Identify which cell holds the provided text, then report its (x, y) central coordinate. 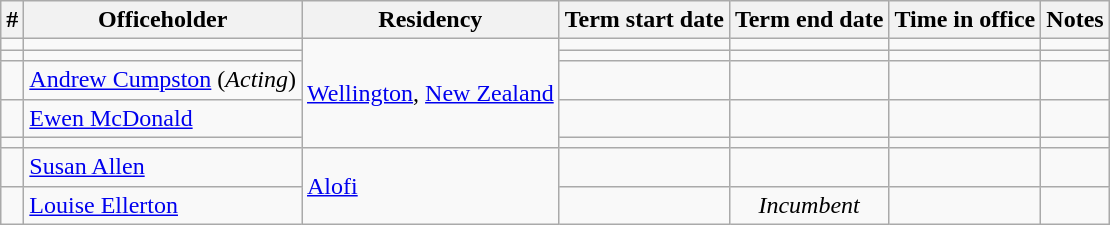
Andrew Cumpston (Acting) (163, 80)
Time in office (965, 20)
Louise Ellerton (163, 205)
# (12, 20)
Term start date (644, 20)
Incumbent (809, 205)
Ewen McDonald (163, 118)
Residency (431, 20)
Term end date (809, 20)
Officeholder (163, 20)
Susan Allen (163, 167)
Notes (1075, 20)
Alofi (431, 186)
Wellington, New Zealand (431, 94)
